Locate the cell with the specified text and output its [x, y] center coordinate. 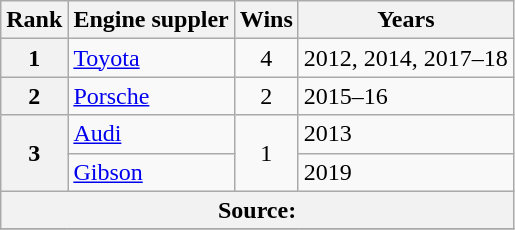
Rank [34, 20]
Gibson [151, 172]
Porsche [151, 96]
Wins [266, 20]
Audi [151, 134]
Years [406, 20]
3 [34, 153]
Source: [258, 210]
2019 [406, 172]
2012, 2014, 2017–18 [406, 58]
2013 [406, 134]
4 [266, 58]
2015–16 [406, 96]
Engine suppler [151, 20]
Toyota [151, 58]
